From the cell containing the given text, extract its center point as (X, Y) coordinate. 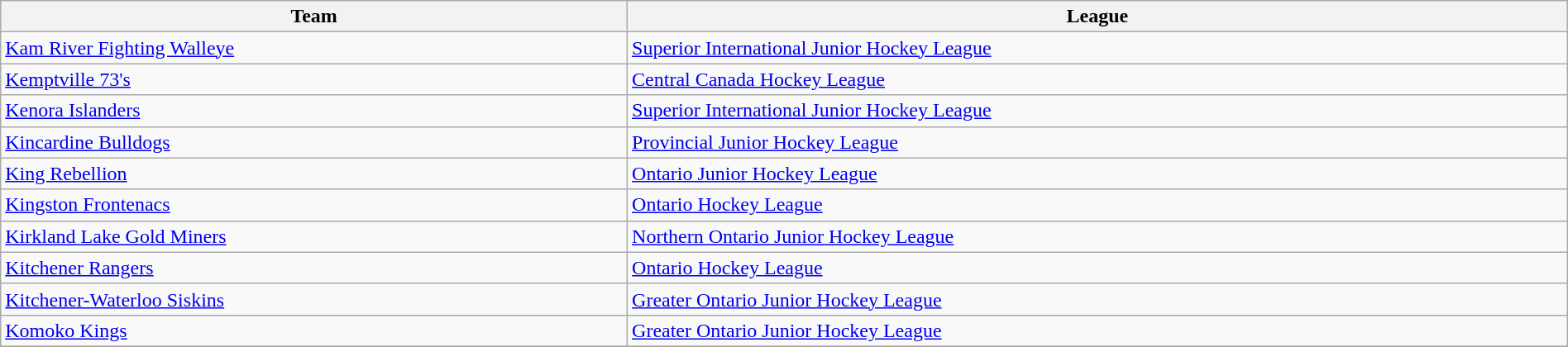
Kincardine Bulldogs (314, 142)
Kirkland Lake Gold Miners (314, 236)
Ontario Junior Hockey League (1098, 173)
Kenora Islanders (314, 111)
Kemptville 73's (314, 79)
Kitchener-Waterloo Siskins (314, 299)
Kingston Frontenacs (314, 205)
Northern Ontario Junior Hockey League (1098, 236)
Komoko Kings (314, 330)
Kam River Fighting Walleye (314, 48)
League (1098, 17)
Provincial Junior Hockey League (1098, 142)
Central Canada Hockey League (1098, 79)
Team (314, 17)
Kitchener Rangers (314, 268)
King Rebellion (314, 173)
